From the cell containing the given text, extract its center point as [x, y] coordinate. 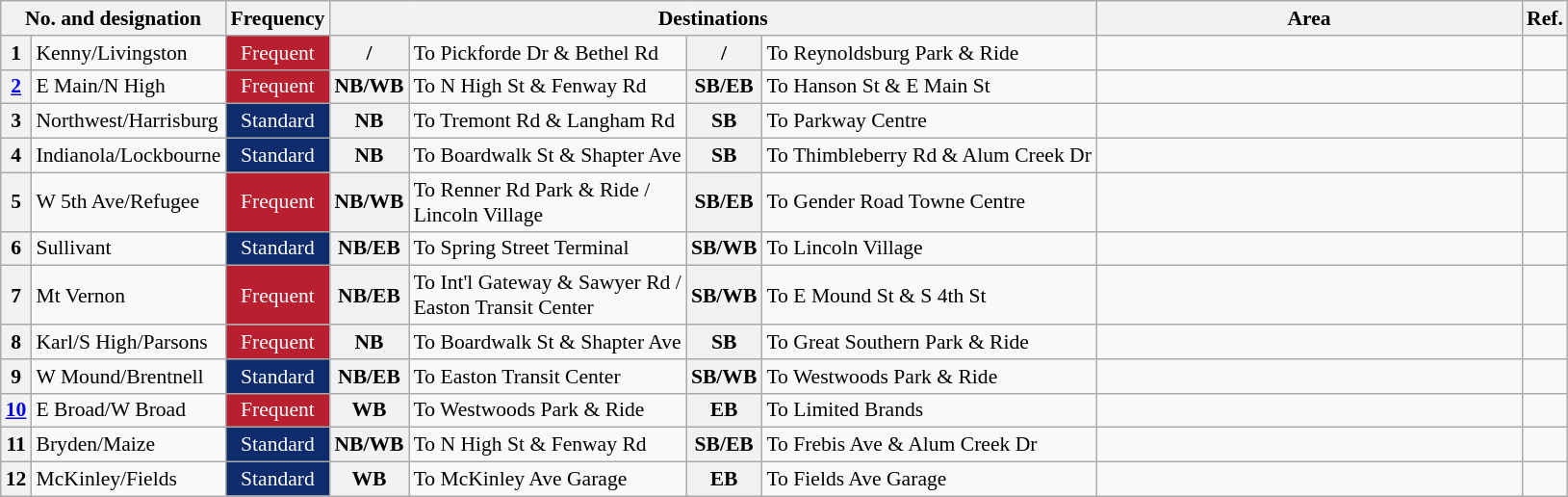
4 [16, 156]
Kenny/Livingston [128, 53]
11 [16, 445]
3 [16, 121]
E Broad/W Broad [128, 410]
Sullivant [128, 248]
10 [16, 410]
To Renner Rd Park & Ride /Lincoln Village [548, 202]
McKinley/Fields [128, 480]
To Lincoln Village [929, 248]
Ref. [1545, 18]
Frequency [277, 18]
To E Mound St & S 4th St [929, 295]
9 [16, 377]
No. and designation [114, 18]
To Great Southern Park & Ride [929, 342]
To Fields Ave Garage [929, 480]
To McKinley Ave Garage [548, 480]
To Gender Road Towne Centre [929, 202]
To Hanson St & E Main St [929, 87]
5 [16, 202]
Northwest/Harrisburg [128, 121]
1 [16, 53]
Karl/S High/Parsons [128, 342]
7 [16, 295]
Bryden/Maize [128, 445]
To Int'l Gateway & Sawyer Rd /Easton Transit Center [548, 295]
To Limited Brands [929, 410]
6 [16, 248]
12 [16, 480]
To Parkway Centre [929, 121]
To Tremont Rd & Langham Rd [548, 121]
To Frebis Ave & Alum Creek Dr [929, 445]
2 [16, 87]
Area [1309, 18]
Destinations [712, 18]
To Pickforde Dr & Bethel Rd [548, 53]
W 5th Ave/Refugee [128, 202]
8 [16, 342]
W Mound/Brentnell [128, 377]
To Spring Street Terminal [548, 248]
To Reynoldsburg Park & Ride [929, 53]
To Thimbleberry Rd & Alum Creek Dr [929, 156]
Mt Vernon [128, 295]
To Easton Transit Center [548, 377]
E Main/N High [128, 87]
Indianola/Lockbourne [128, 156]
